Return the (x, y) coordinate for the center point of the cell that contains the specified text.  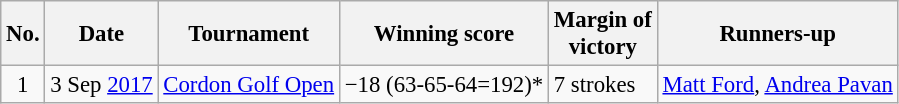
Matt Ford, Andrea Pavan (778, 85)
Cordon Golf Open (248, 85)
Winning score (444, 34)
3 Sep 2017 (102, 85)
Runners-up (778, 34)
Margin ofvictory (602, 34)
−18 (63-65-64=192)* (444, 85)
1 (23, 85)
7 strokes (602, 85)
Tournament (248, 34)
No. (23, 34)
Date (102, 34)
